Locate the cell with the specified text and output its (x, y) center coordinate. 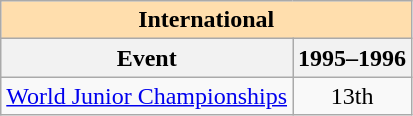
International (206, 20)
World Junior Championships (147, 96)
Event (147, 58)
13th (352, 96)
1995–1996 (352, 58)
